Capture the cell that displays the provided text and extract its [x, y] central coordinate. 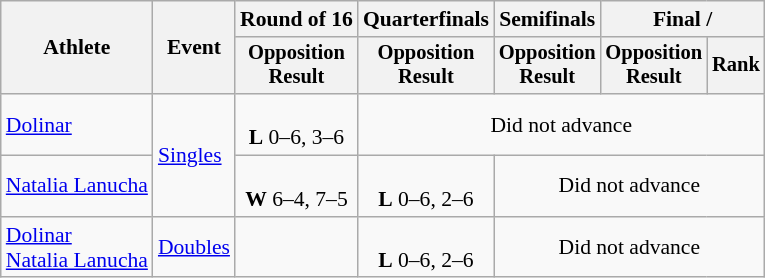
Final / [682, 19]
Natalia Lanucha [77, 186]
Doubles [194, 248]
Event [194, 48]
Athlete [77, 48]
DolinarNatalia Lanucha [77, 248]
W 6–4, 7–5 [296, 186]
Round of 16 [296, 19]
L 0–6, 3–6 [296, 124]
Quarterfinals [426, 19]
Singles [194, 155]
Rank [736, 66]
Dolinar [77, 124]
Semifinals [548, 19]
